Output the (X, Y) coordinate of the center of the cell containing the given text.  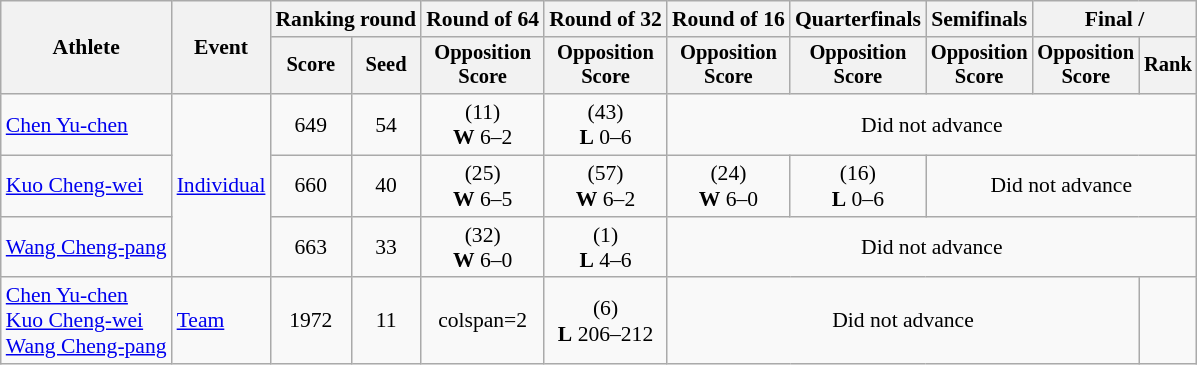
Individual (222, 186)
11 (386, 322)
Seed (386, 66)
Wang Cheng-pang (86, 248)
Chen Yu-chenKuo Cheng-weiWang Cheng-pang (86, 322)
Semifinals (980, 19)
649 (310, 124)
(57)W 6–2 (606, 186)
Quarterfinals (858, 19)
Ranking round (346, 19)
(25)W 6–5 (482, 186)
663 (310, 248)
660 (310, 186)
Kuo Cheng-wei (86, 186)
Score (310, 66)
Round of 64 (482, 19)
(11)W 6–2 (482, 124)
Team (222, 322)
Round of 16 (728, 19)
Chen Yu-chen (86, 124)
(24)W 6–0 (728, 186)
40 (386, 186)
54 (386, 124)
(32)W 6–0 (482, 248)
colspan=2 (482, 322)
(6)L 206–212 (606, 322)
Event (222, 48)
33 (386, 248)
Rank (1168, 66)
Athlete (86, 48)
(16)L 0–6 (858, 186)
Round of 32 (606, 19)
1972 (310, 322)
(1)L 4–6 (606, 248)
Final / (1114, 19)
(43)L 0–6 (606, 124)
